For the text-containing cell, return its midpoint in (x, y) coordinate format. 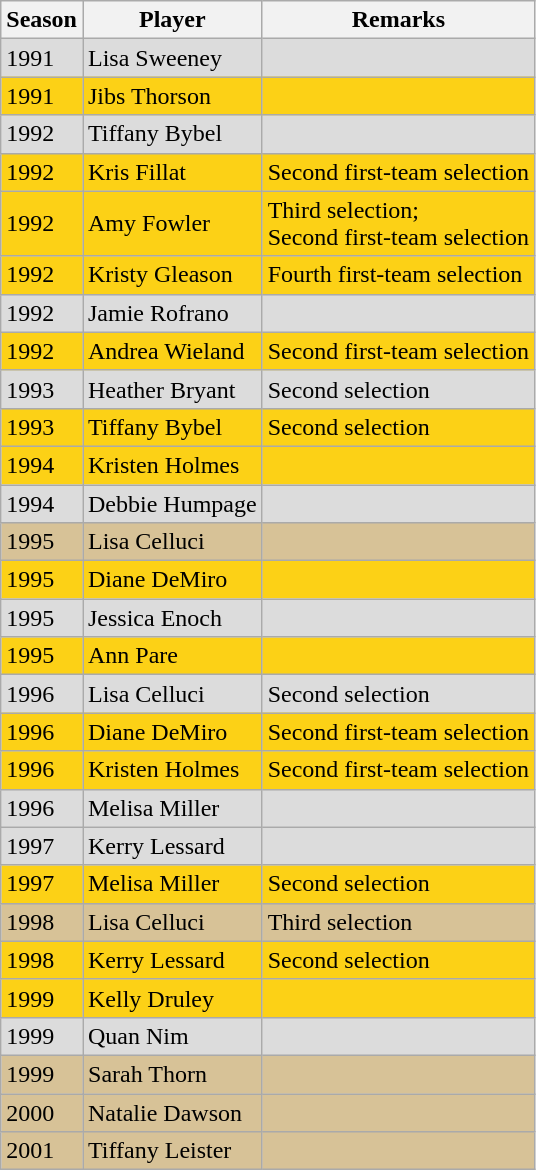
Amy Fowler (172, 224)
Quan Nim (172, 1036)
Lisa Sweeney (172, 58)
Sarah Thorn (172, 1074)
Kelly Druley (172, 998)
Third selection (398, 922)
Tiffany Leister (172, 1151)
Jamie Rofrano (172, 313)
Andrea Wieland (172, 351)
Remarks (398, 20)
2001 (42, 1151)
2000 (42, 1113)
Natalie Dawson (172, 1113)
Third selection; Second first-team selection (398, 224)
Jibs Thorson (172, 96)
Kris Fillat (172, 172)
Fourth first-team selection (398, 275)
Debbie Humpage (172, 503)
Kristy Gleason (172, 275)
Season (42, 20)
Heather Bryant (172, 389)
Player (172, 20)
Jessica Enoch (172, 618)
Ann Pare (172, 656)
